Determine the [x, y] coordinate at the center of the cell enclosing the given text.  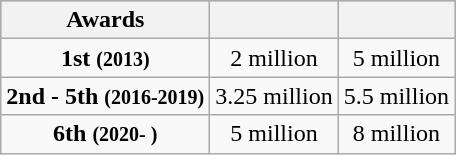
3.25 million [274, 96]
2 million [274, 58]
5.5 million [396, 96]
8 million [396, 134]
1st (2013) [106, 58]
2nd - 5th (2016-2019) [106, 96]
6th (2020- ) [106, 134]
Awards [106, 20]
